For the text-containing cell, return its midpoint in (X, Y) coordinate format. 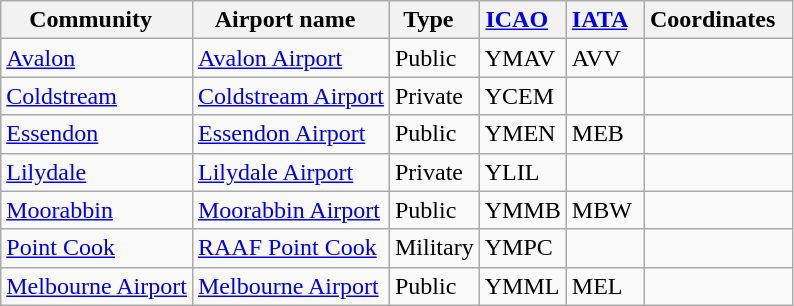
Airport name (290, 20)
Lilydale Airport (290, 172)
Coordinates (718, 20)
AVV (605, 58)
IATA (605, 20)
Moorabbin Airport (290, 210)
MEL (605, 286)
YMEN (522, 134)
Lilydale (97, 172)
Community (97, 20)
Essendon Airport (290, 134)
Moorabbin (97, 210)
Coldstream Airport (290, 96)
YMMB (522, 210)
Avalon (97, 58)
Type (434, 20)
Military (434, 248)
MEB (605, 134)
YMPC (522, 248)
YMAV (522, 58)
RAAF Point Cook (290, 248)
Avalon Airport (290, 58)
Coldstream (97, 96)
MBW (605, 210)
YMML (522, 286)
YCEM (522, 96)
YLIL (522, 172)
Point Cook (97, 248)
ICAO (522, 20)
Essendon (97, 134)
